Locate the cell with the specified text and output its [x, y] center coordinate. 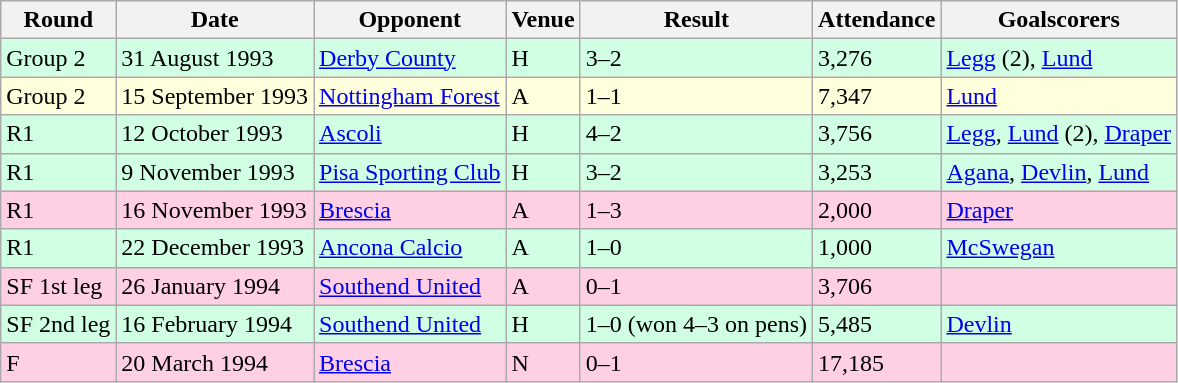
Opponent [410, 20]
1,000 [877, 248]
F [58, 362]
20 March 1994 [215, 362]
Result [696, 20]
3,253 [877, 172]
7,347 [877, 96]
3,756 [877, 134]
3,706 [877, 286]
2,000 [877, 210]
4–2 [696, 134]
Draper [1059, 210]
Agana, Devlin, Lund [1059, 172]
1–0 [696, 248]
26 January 1994 [215, 286]
Ascoli [410, 134]
15 September 1993 [215, 96]
SF 2nd leg [58, 324]
Venue [543, 20]
Legg, Lund (2), Draper [1059, 134]
16 February 1994 [215, 324]
McSwegan [1059, 248]
16 November 1993 [215, 210]
Legg (2), Lund [1059, 58]
1–3 [696, 210]
Lund [1059, 96]
Attendance [877, 20]
17,185 [877, 362]
Pisa Sporting Club [410, 172]
Round [58, 20]
SF 1st leg [58, 286]
3,276 [877, 58]
Goalscorers [1059, 20]
1–1 [696, 96]
9 November 1993 [215, 172]
Date [215, 20]
31 August 1993 [215, 58]
Derby County [410, 58]
N [543, 362]
Devlin [1059, 324]
1–0 (won 4–3 on pens) [696, 324]
5,485 [877, 324]
Nottingham Forest [410, 96]
Ancona Calcio [410, 248]
22 December 1993 [215, 248]
12 October 1993 [215, 134]
